Provide the (X, Y) coordinate of the cell's center where the given text is located.  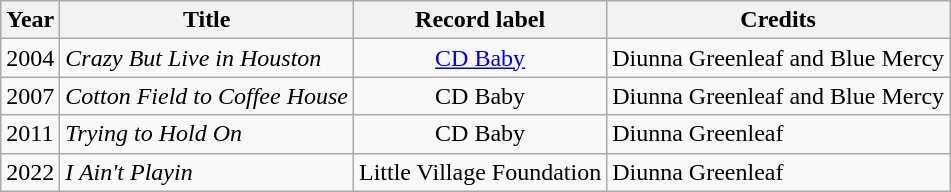
2022 (30, 172)
Trying to Hold On (207, 134)
2007 (30, 96)
Crazy But Live in Houston (207, 58)
I Ain't Playin (207, 172)
Record label (480, 20)
2004 (30, 58)
Cotton Field to Coffee House (207, 96)
Little Village Foundation (480, 172)
2011 (30, 134)
Year (30, 20)
Title (207, 20)
Credits (778, 20)
